For the text-containing cell, return its midpoint in (x, y) coordinate format. 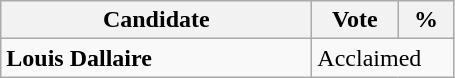
Louis Dallaire (156, 58)
Vote (355, 20)
Candidate (156, 20)
% (426, 20)
Acclaimed (383, 58)
